Output the [x, y] coordinate of the center of the cell containing the given text.  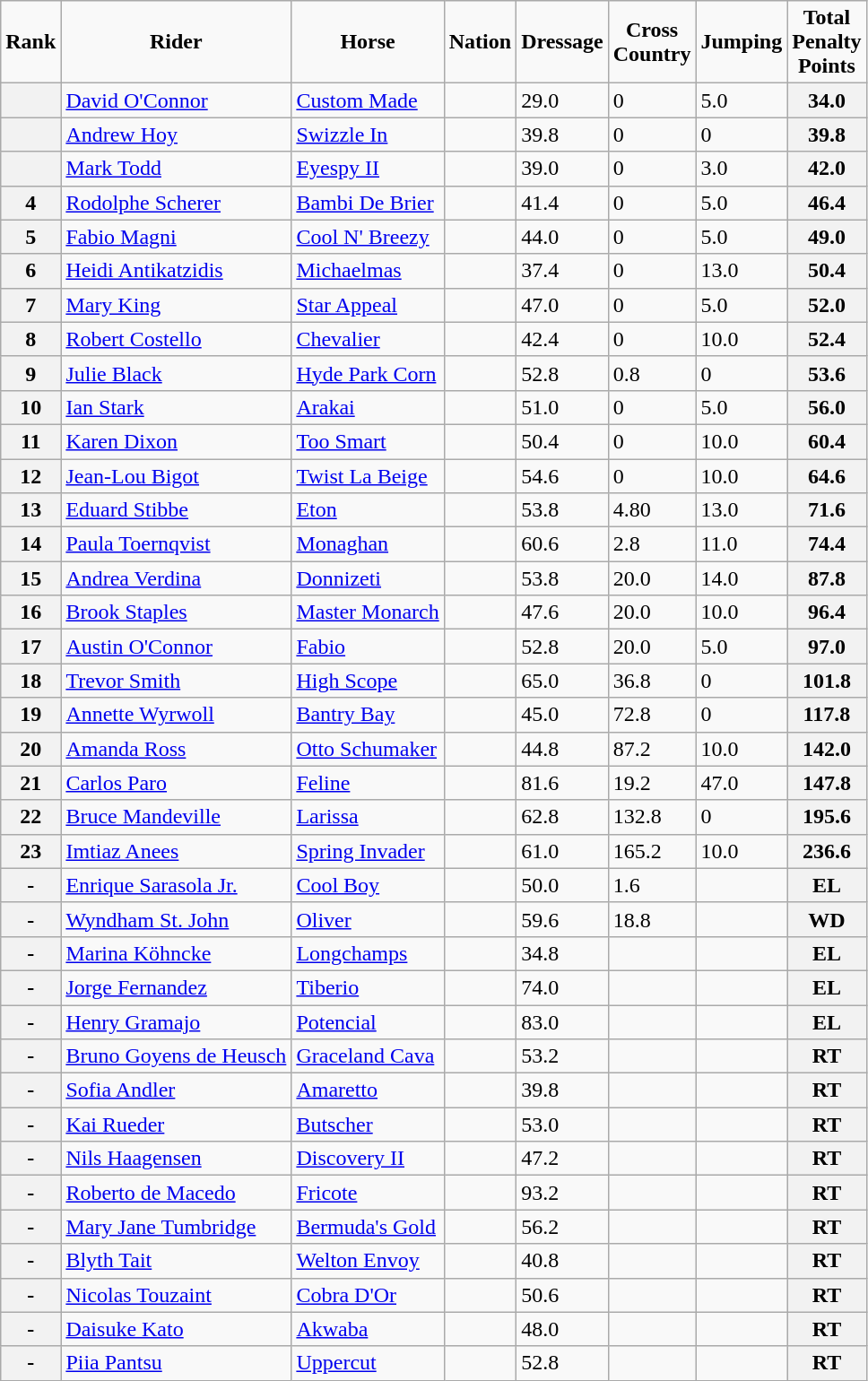
Arakai [368, 407]
52.0 [827, 305]
62.8 [563, 817]
165.2 [652, 851]
Cool N' Breezy [368, 237]
Mark Todd [176, 169]
Heidi Antikatzidis [176, 271]
4 [30, 203]
72.8 [652, 715]
David O'Connor [176, 100]
Andrea Verdina [176, 578]
50.0 [563, 885]
Too Smart [368, 441]
59.6 [563, 919]
Larissa [368, 817]
132.8 [652, 817]
3.0 [742, 169]
56.0 [827, 407]
53.2 [563, 1056]
142.0 [827, 749]
5 [30, 237]
Dressage [563, 42]
Piia Pantsu [176, 1363]
Jean-Lou Bigot [176, 476]
50.6 [563, 1295]
34.8 [563, 953]
1.6 [652, 885]
Roberto de Macedo [176, 1193]
Donnizeti [368, 578]
Cobra D'Or [368, 1295]
60.6 [563, 544]
9 [30, 373]
Ian Stark [176, 407]
Graceland Cava [368, 1056]
Bambi De Brier [368, 203]
Swizzle In [368, 135]
101.8 [827, 681]
Jumping [742, 42]
Nation [480, 42]
Kai Rueder [176, 1125]
36.8 [652, 681]
Bermuda's Gold [368, 1227]
Rodolphe Scherer [176, 203]
Jorge Fernandez [176, 987]
81.6 [563, 783]
48.0 [563, 1329]
7 [30, 305]
61.0 [563, 851]
Amaretto [368, 1090]
Welton Envoy [368, 1261]
117.8 [827, 715]
Fabio Magni [176, 237]
53.6 [827, 373]
Spring Invader [368, 851]
74.0 [563, 987]
20 [30, 749]
64.6 [827, 476]
Custom Made [368, 100]
Henry Gramajo [176, 1021]
22 [30, 817]
Discovery II [368, 1159]
Enrique Sarasola Jr. [176, 885]
Fabio [368, 647]
Blyth Tait [176, 1261]
83.0 [563, 1021]
56.2 [563, 1227]
51.0 [563, 407]
Bruno Goyens de Heusch [176, 1056]
46.4 [827, 203]
Nicolas Touzaint [176, 1295]
Eton [368, 510]
Star Appeal [368, 305]
Sofia Andler [176, 1090]
23 [30, 851]
Marina Köhncke [176, 953]
Amanda Ross [176, 749]
Annette Wyrwoll [176, 715]
Eduard Stibbe [176, 510]
16 [30, 612]
Wyndham St. John [176, 919]
Julie Black [176, 373]
44.0 [563, 237]
Potencial [368, 1021]
Mary Jane Tumbridge [176, 1227]
97.0 [827, 647]
Total Penalty Points [827, 42]
Rider [176, 42]
Eyespy II [368, 169]
65.0 [563, 681]
39.0 [563, 169]
11.0 [742, 544]
Chevalier [368, 339]
14.0 [742, 578]
Trevor Smith [176, 681]
21 [30, 783]
Mary King [176, 305]
Cool Boy [368, 885]
44.8 [563, 749]
11 [30, 441]
87.8 [827, 578]
Feline [368, 783]
Tiberio [368, 987]
Master Monarch [368, 612]
8 [30, 339]
2.8 [652, 544]
10 [30, 407]
4.80 [652, 510]
236.6 [827, 851]
Akwaba [368, 1329]
45.0 [563, 715]
34.0 [827, 100]
93.2 [563, 1193]
Nils Haagensen [176, 1159]
Paula Toernqvist [176, 544]
Brook Staples [176, 612]
42.0 [827, 169]
Karen Dixon [176, 441]
19 [30, 715]
Carlos Paro [176, 783]
Twist La Beige [368, 476]
74.4 [827, 544]
195.6 [827, 817]
40.8 [563, 1261]
Austin O'Connor [176, 647]
Andrew Hoy [176, 135]
Daisuke Kato [176, 1329]
87.2 [652, 749]
Hyde Park Corn [368, 373]
71.6 [827, 510]
29.0 [563, 100]
0.8 [652, 373]
37.4 [563, 271]
WD [827, 919]
13 [30, 510]
14 [30, 544]
53.0 [563, 1125]
Bantry Bay [368, 715]
47.6 [563, 612]
41.4 [563, 203]
19.2 [652, 783]
96.4 [827, 612]
Otto Schumaker [368, 749]
Rank [30, 42]
18.8 [652, 919]
Imtiaz Anees [176, 851]
15 [30, 578]
60.4 [827, 441]
Cross Country [652, 42]
Uppercut [368, 1363]
147.8 [827, 783]
6 [30, 271]
49.0 [827, 237]
Monaghan [368, 544]
Michaelmas [368, 271]
Butscher [368, 1125]
Robert Costello [176, 339]
47.2 [563, 1159]
Horse [368, 42]
High Scope [368, 681]
52.4 [827, 339]
18 [30, 681]
Longchamps [368, 953]
42.4 [563, 339]
17 [30, 647]
Bruce Mandeville [176, 817]
Oliver [368, 919]
12 [30, 476]
Fricote [368, 1193]
54.6 [563, 476]
